Determine the [x, y] coordinate at the center of the cell enclosing the given text.  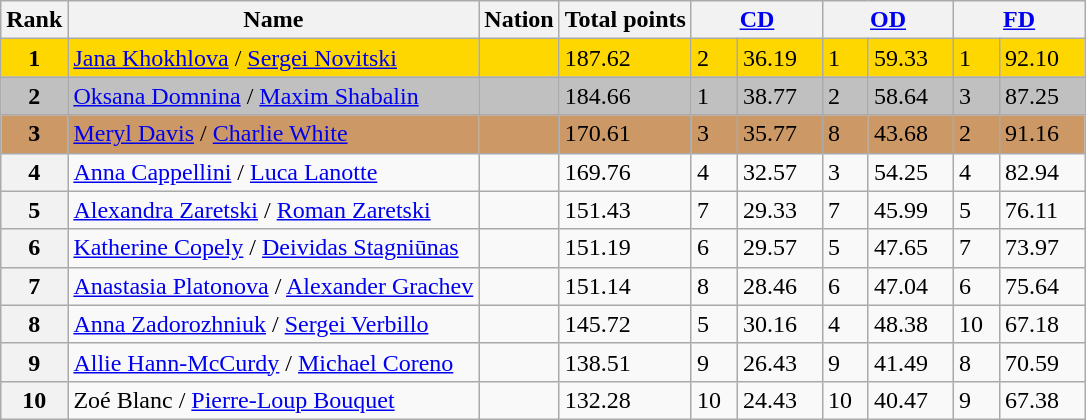
59.33 [910, 58]
Anna Zadorozhniuk / Sergei Verbillo [274, 324]
Rank [34, 20]
169.76 [625, 172]
38.77 [780, 96]
67.38 [1042, 400]
151.43 [625, 210]
70.59 [1042, 362]
35.77 [780, 134]
187.62 [625, 58]
43.68 [910, 134]
32.57 [780, 172]
82.94 [1042, 172]
75.64 [1042, 286]
Allie Hann-McCurdy / Michael Coreno [274, 362]
Oksana Domnina / Maxim Shabalin [274, 96]
26.43 [780, 362]
FD [1020, 20]
29.57 [780, 248]
30.16 [780, 324]
CD [756, 20]
91.16 [1042, 134]
45.99 [910, 210]
Katherine Copely / Deividas Stagniūnas [274, 248]
24.43 [780, 400]
47.04 [910, 286]
Anastasia Platonova / Alexander Grachev [274, 286]
151.14 [625, 286]
87.25 [1042, 96]
Total points [625, 20]
Zoé Blanc / Pierre-Loup Bouquet [274, 400]
54.25 [910, 172]
OD [888, 20]
Nation [519, 20]
Name [274, 20]
29.33 [780, 210]
40.47 [910, 400]
Meryl Davis / Charlie White [274, 134]
47.65 [910, 248]
58.64 [910, 96]
28.46 [780, 286]
184.66 [625, 96]
138.51 [625, 362]
73.97 [1042, 248]
92.10 [1042, 58]
76.11 [1042, 210]
48.38 [910, 324]
151.19 [625, 248]
Anna Cappellini / Luca Lanotte [274, 172]
170.61 [625, 134]
Jana Khokhlova / Sergei Novitski [274, 58]
67.18 [1042, 324]
145.72 [625, 324]
Alexandra Zaretski / Roman Zaretski [274, 210]
36.19 [780, 58]
41.49 [910, 362]
132.28 [625, 400]
